Provide the (X, Y) coordinate of the cell's center where the given text is located.  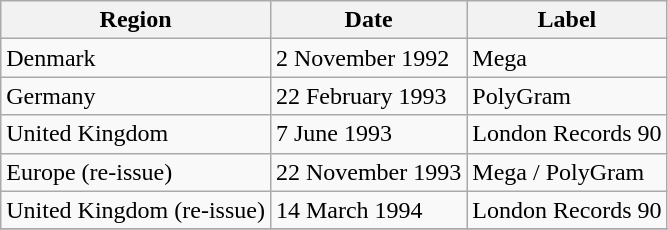
2 November 1992 (368, 58)
PolyGram (567, 96)
Europe (re-issue) (136, 172)
Mega / PolyGram (567, 172)
22 February 1993 (368, 96)
Label (567, 20)
Region (136, 20)
Mega (567, 58)
United Kingdom (136, 134)
United Kingdom (re-issue) (136, 210)
22 November 1993 (368, 172)
14 March 1994 (368, 210)
Date (368, 20)
Germany (136, 96)
7 June 1993 (368, 134)
Denmark (136, 58)
